Detect which cell encompasses the target text, then output its (X, Y) center coordinate. 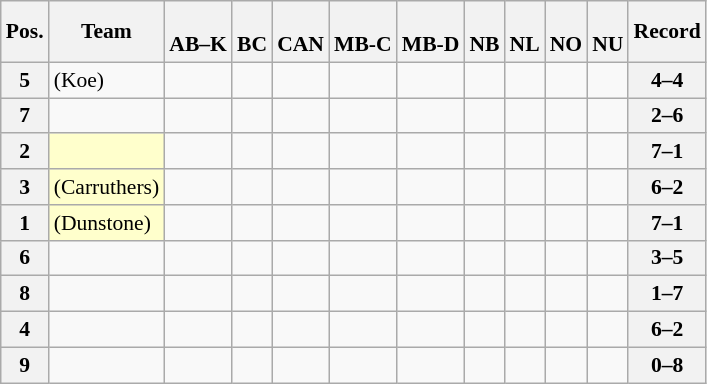
NO (566, 32)
0–8 (666, 365)
MB-D (431, 32)
4 (25, 330)
(Koe) (107, 80)
(Carruthers) (107, 187)
NB (484, 32)
2–6 (666, 116)
6 (25, 258)
(Dunstone) (107, 223)
3–5 (666, 258)
5 (25, 80)
4–4 (666, 80)
Team (107, 32)
1 (25, 223)
3 (25, 187)
BC (252, 32)
8 (25, 294)
NL (525, 32)
9 (25, 365)
Pos. (25, 32)
2 (25, 152)
1–7 (666, 294)
Record (666, 32)
MB-C (363, 32)
AB–K (198, 32)
NU (608, 32)
CAN (300, 32)
7 (25, 116)
